Determine the [X, Y] coordinate at the center of the cell enclosing the given text.  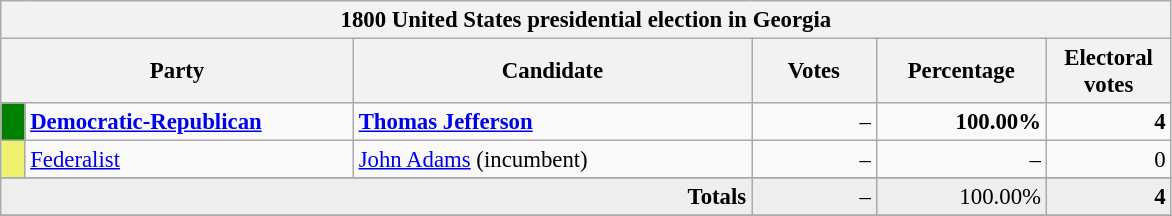
Federalist [189, 160]
John Adams (incumbent) [552, 160]
Votes [814, 72]
Candidate [552, 72]
Party [178, 72]
Electoral votes [1108, 72]
Thomas Jefferson [552, 122]
Percentage [961, 72]
1800 United States presidential election in Georgia [586, 20]
Democratic-Republican [189, 122]
0 [1108, 160]
Totals [376, 197]
